From the cell containing the given text, extract its center point as (X, Y) coordinate. 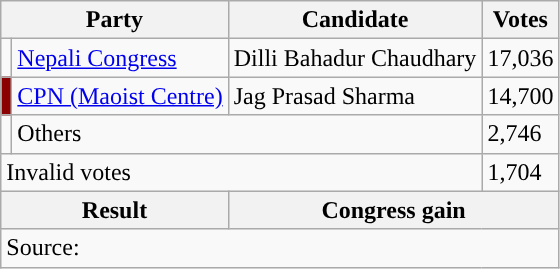
Invalid votes (242, 172)
Votes (520, 20)
2,746 (520, 134)
Others (247, 134)
Party (114, 20)
Result (114, 210)
CPN (Maoist Centre) (120, 96)
14,700 (520, 96)
Dilli Bahadur Chaudhary (355, 58)
1,704 (520, 172)
17,036 (520, 58)
Candidate (355, 20)
Source: (280, 248)
Nepali Congress (120, 58)
Jag Prasad Sharma (355, 96)
Congress gain (394, 210)
